Provide the [x, y] coordinate of the cell's center where the given text is located.  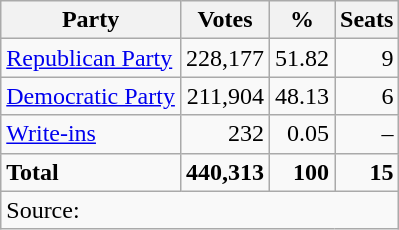
15 [367, 172]
Democratic Party [91, 96]
232 [224, 134]
100 [302, 172]
51.82 [302, 58]
228,177 [224, 58]
6 [367, 96]
9 [367, 58]
Votes [224, 20]
% [302, 20]
48.13 [302, 96]
Seats [367, 20]
211,904 [224, 96]
440,313 [224, 172]
Source: [200, 210]
Republican Party [91, 58]
Party [91, 20]
Total [91, 172]
– [367, 134]
0.05 [302, 134]
Write-ins [91, 134]
